Pinpoint the cell where the given text exists, returning its [x, y] midpoint coordinate. 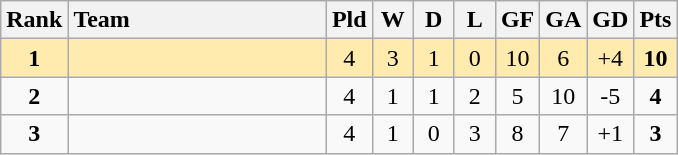
8 [517, 134]
+4 [610, 58]
GF [517, 20]
Team [198, 20]
D [434, 20]
Pld [349, 20]
W [392, 20]
GD [610, 20]
-5 [610, 96]
6 [564, 58]
7 [564, 134]
+1 [610, 134]
5 [517, 96]
Rank [34, 20]
Pts [656, 20]
GA [564, 20]
L [474, 20]
